Locate the cell with the specified text and output its [X, Y] center coordinate. 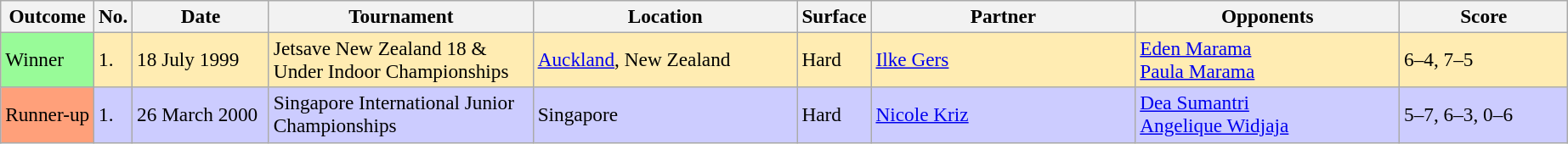
Ilke Gers [1003, 59]
Nicole Kriz [1003, 115]
Tournament [401, 16]
Date [201, 16]
Auckland, New Zealand [665, 59]
Singapore International Junior Championships [401, 115]
Outcome [48, 16]
Eden Marama Paula Marama [1268, 59]
Location [665, 16]
Score [1484, 16]
6–4, 7–5 [1484, 59]
18 July 1999 [201, 59]
Singapore [665, 115]
Dea Sumantri Angelique Widjaja [1268, 115]
5–7, 6–3, 0–6 [1484, 115]
Winner [48, 59]
Surface [835, 16]
Opponents [1268, 16]
Jetsave New Zealand 18 & Under Indoor Championships [401, 59]
No. [114, 16]
Partner [1003, 16]
Runner-up [48, 115]
26 March 2000 [201, 115]
